Return the (X, Y) coordinate for the center point of the cell that contains the specified text.  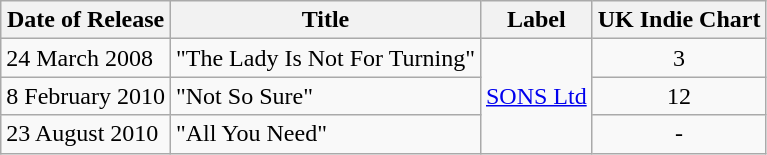
"The Lady Is Not For Turning" (325, 58)
UK Indie Chart (679, 20)
"All You Need" (325, 134)
24 March 2008 (86, 58)
8 February 2010 (86, 96)
Title (325, 20)
Date of Release (86, 20)
23 August 2010 (86, 134)
3 (679, 58)
SONS Ltd (536, 96)
"Not So Sure" (325, 96)
12 (679, 96)
Label (536, 20)
- (679, 134)
